Return the [X, Y] coordinate for the center point of the cell that contains the specified text.  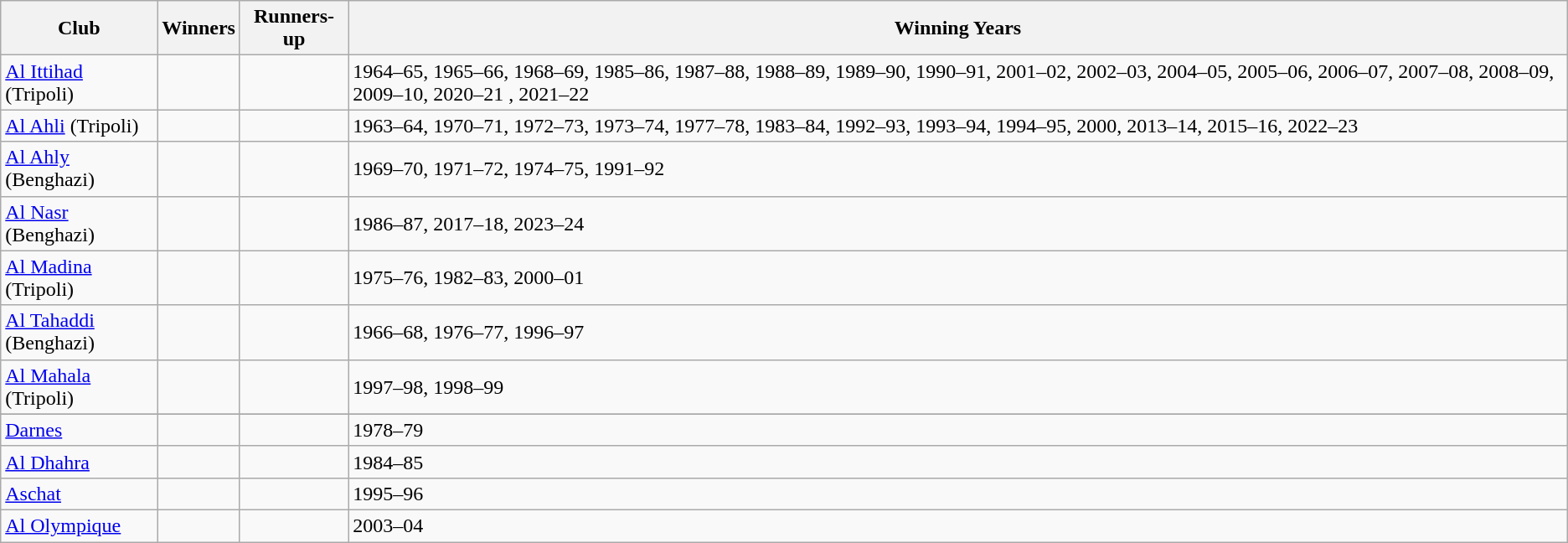
1963–64, 1970–71, 1972–73, 1973–74, 1977–78, 1983–84, 1992–93, 1993–94, 1994–95, 2000, 2013–14, 2015–16, 2022–23 [958, 126]
Al Madina (Tripoli) [79, 278]
Al Ittihad (Tripoli) [79, 82]
Al Dhahra [79, 462]
Al Olympique [79, 525]
Al Ahly (Benghazi) [79, 169]
1969–70, 1971–72, 1974–75, 1991–92 [958, 169]
1984–85 [958, 462]
Aschat [79, 494]
Darnes [79, 430]
Club [79, 28]
1975–76, 1982–83, 2000–01 [958, 278]
Winning Years [958, 28]
Al Tahaddi (Benghazi) [79, 332]
1995–96 [958, 494]
Runners-up [293, 28]
Al Nasr (Benghazi) [79, 223]
2003–04 [958, 525]
1997–98, 1998–99 [958, 387]
Winners [199, 28]
Al Ahli (Tripoli) [79, 126]
1966–68, 1976–77, 1996–97 [958, 332]
1978–79 [958, 430]
1986–87, 2017–18, 2023–24 [958, 223]
Al Mahala (Tripoli) [79, 387]
